Output the [x, y] coordinate of the center of the cell containing the given text.  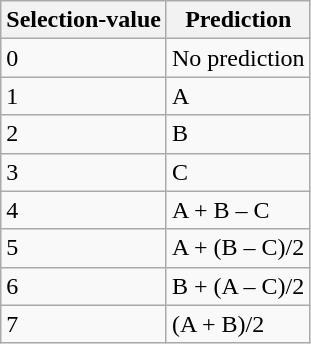
A + (B – C)/2 [238, 248]
Selection-value [84, 20]
1 [84, 96]
B [238, 134]
(A + B)/2 [238, 324]
5 [84, 248]
A + B – C [238, 210]
0 [84, 58]
3 [84, 172]
Prediction [238, 20]
B + (A – C)/2 [238, 286]
A [238, 96]
2 [84, 134]
No prediction [238, 58]
C [238, 172]
4 [84, 210]
7 [84, 324]
6 [84, 286]
